Capture the cell that displays the provided text and extract its (x, y) central coordinate. 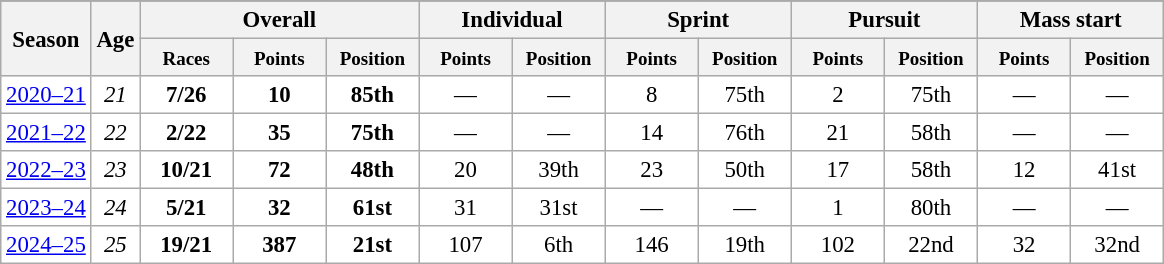
21st (372, 245)
107 (466, 245)
Mass start (1070, 20)
8 (652, 95)
19/21 (186, 245)
20 (466, 170)
10 (280, 95)
2 (838, 95)
24 (116, 208)
102 (838, 245)
41st (1118, 170)
39th (558, 170)
32nd (1118, 245)
Overall (280, 20)
14 (652, 133)
Season (46, 38)
19th (744, 245)
25 (116, 245)
2/22 (186, 133)
Individual (512, 20)
50th (744, 170)
5/21 (186, 208)
85th (372, 95)
72 (280, 170)
48th (372, 170)
76th (744, 133)
10/21 (186, 170)
22nd (930, 245)
35 (280, 133)
2022–23 (46, 170)
31 (466, 208)
6th (558, 245)
387 (280, 245)
Races (186, 58)
7/26 (186, 95)
31st (558, 208)
2023–24 (46, 208)
17 (838, 170)
Sprint (698, 20)
146 (652, 245)
2024–25 (46, 245)
22 (116, 133)
61st (372, 208)
Pursuit (884, 20)
2020–21 (46, 95)
Age (116, 38)
2021–22 (46, 133)
12 (1024, 170)
1 (838, 208)
80th (930, 208)
